Capture the cell that displays the provided text and extract its (X, Y) central coordinate. 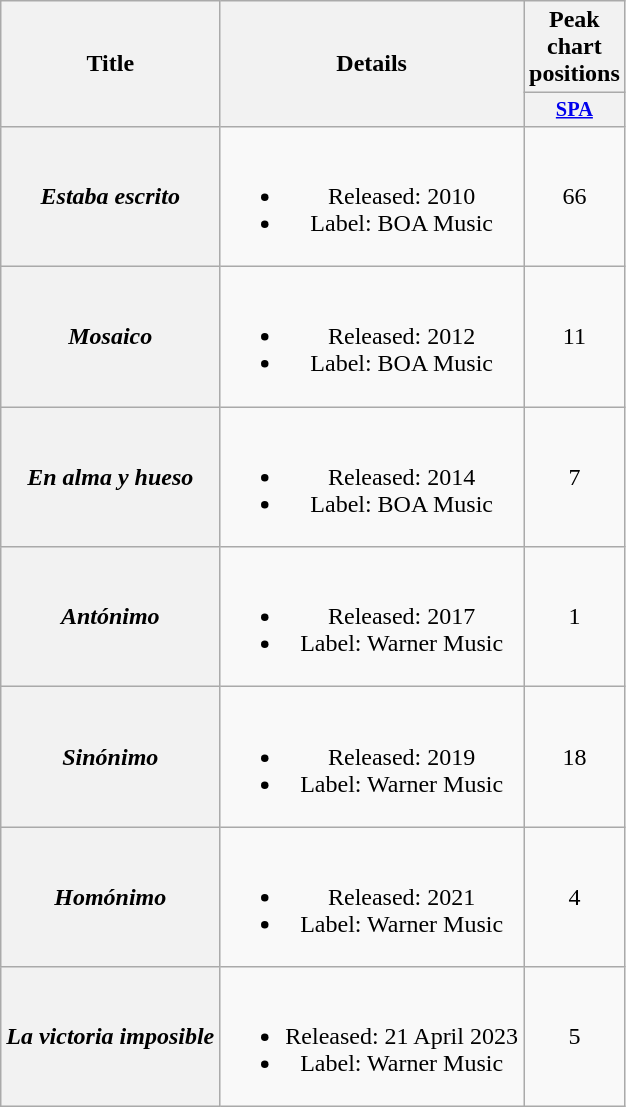
La victoria imposible (110, 1037)
Released: 2014Label: BOA Music (372, 477)
Title (110, 64)
4 (575, 897)
Released: 2017Label: Warner Music (372, 617)
Sinónimo (110, 757)
5 (575, 1037)
Estaba escrito (110, 196)
Released: 2012Label: BOA Music (372, 337)
Mosaico (110, 337)
Peak chart positions (575, 47)
Released: 2010Label: BOA Music (372, 196)
SPA (575, 110)
Released: 2021Label: Warner Music (372, 897)
1 (575, 617)
Antónimo (110, 617)
En alma y hueso (110, 477)
7 (575, 477)
Released: 21 April 2023Label: Warner Music (372, 1037)
11 (575, 337)
Released: 2019Label: Warner Music (372, 757)
Homónimo (110, 897)
18 (575, 757)
66 (575, 196)
Details (372, 64)
